Return the [x, y] coordinate for the center point of the cell that contains the specified text.  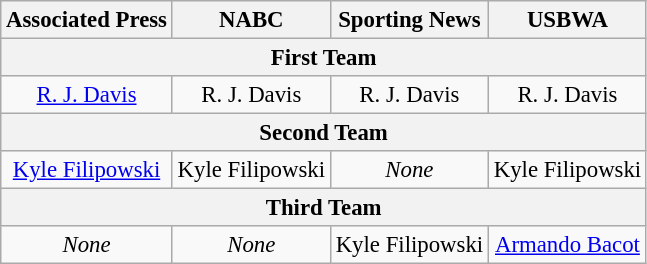
First Team [324, 58]
USBWA [567, 20]
Armando Bacot [567, 245]
Associated Press [87, 20]
Second Team [324, 133]
NABC [251, 20]
Sporting News [409, 20]
Third Team [324, 208]
